For the text-containing cell, return its midpoint in [x, y] coordinate format. 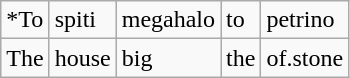
petrino [305, 20]
The [25, 58]
big [168, 58]
house [82, 58]
the [241, 58]
*To [25, 20]
megahalo [168, 20]
to [241, 20]
spiti [82, 20]
of.stone [305, 58]
